Output the (x, y) coordinate of the center of the cell containing the given text.  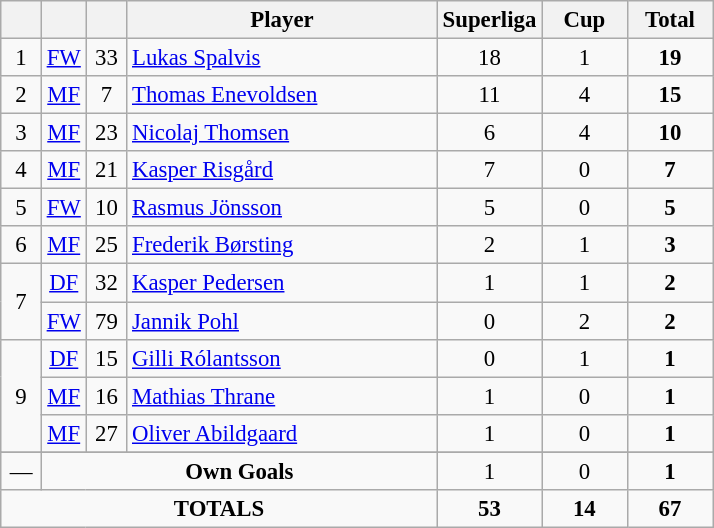
67 (670, 509)
Frederik Børsting (282, 245)
Own Goals (239, 471)
Jannik Pohl (282, 321)
32 (106, 283)
— (22, 471)
Lukas Spalvis (282, 58)
Superliga (489, 20)
21 (106, 170)
Total (670, 20)
16 (106, 396)
Gilli Rólantsson (282, 358)
Oliver Abildgaard (282, 433)
14 (585, 509)
TOTALS (220, 509)
23 (106, 133)
Player (282, 20)
33 (106, 58)
11 (489, 95)
Rasmus Jönsson (282, 208)
79 (106, 321)
18 (489, 58)
19 (670, 58)
Kasper Pedersen (282, 283)
9 (22, 396)
Cup (585, 20)
Nicolaj Thomsen (282, 133)
27 (106, 433)
Kasper Risgård (282, 170)
25 (106, 245)
Mathias Thrane (282, 396)
Thomas Enevoldsen (282, 95)
53 (489, 509)
